Capture the cell that displays the provided text and extract its (x, y) central coordinate. 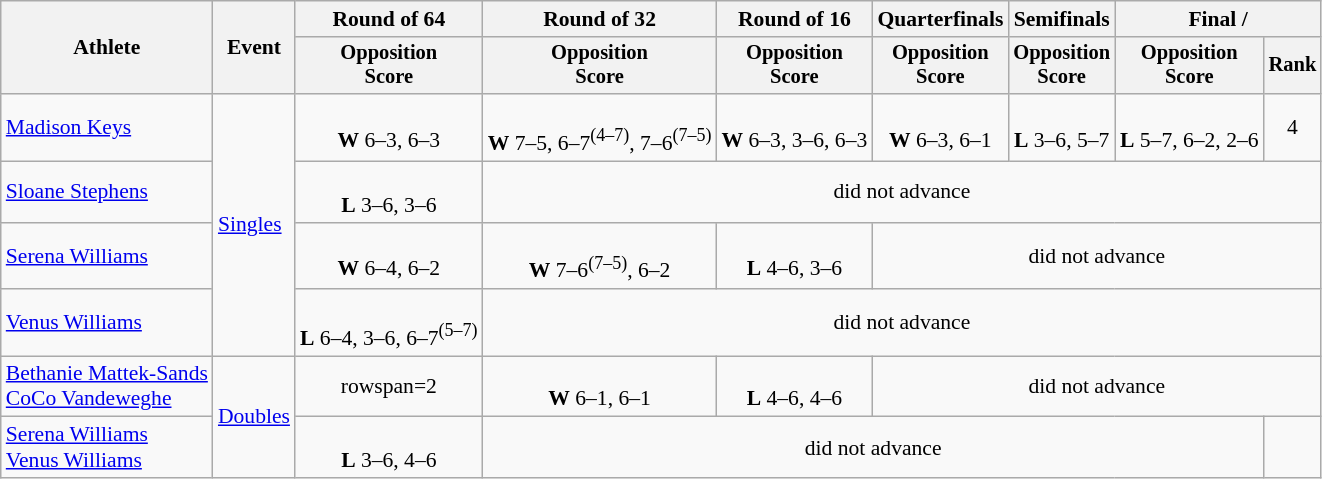
W 6–3, 6–3 (389, 128)
W 6–3, 6–1 (940, 128)
Athlete (107, 48)
L 4–6, 4–6 (794, 386)
Bethanie Mattek-SandsCoCo Vandeweghe (107, 386)
rowspan=2 (389, 386)
Venus Williams (107, 322)
Doubles (254, 417)
L 3–6, 5–7 (1062, 128)
Singles (254, 225)
Rank (1293, 66)
W 6–1, 6–1 (600, 386)
L 6–4, 3–6, 6–7(5–7) (389, 322)
L 3–6, 4–6 (389, 448)
Serena Williams (107, 256)
Event (254, 48)
L 5–7, 6–2, 2–6 (1190, 128)
Final / (1218, 19)
Round of 16 (794, 19)
L 4–6, 3–6 (794, 256)
L 3–6, 3–6 (389, 192)
4 (1293, 128)
W 6–3, 3–6, 6–3 (794, 128)
Sloane Stephens (107, 192)
Quarterfinals (940, 19)
Semifinals (1062, 19)
W 7–6(7–5), 6–2 (600, 256)
Round of 64 (389, 19)
Serena WilliamsVenus Williams (107, 448)
W 6–4, 6–2 (389, 256)
W 7–5, 6–7(4–7), 7–6(7–5) (600, 128)
Round of 32 (600, 19)
Madison Keys (107, 128)
